Return (x, y) of the center of cell containing provided text 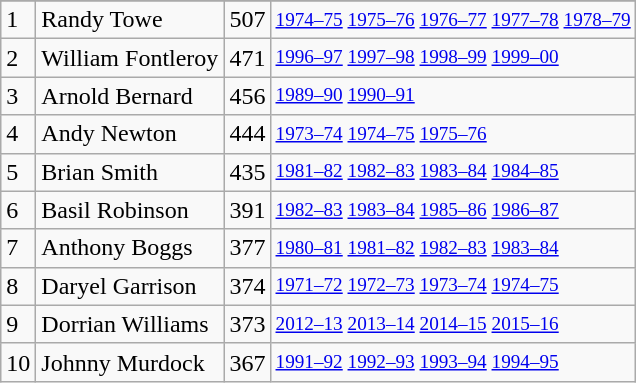
456 (248, 96)
374 (248, 286)
373 (248, 324)
377 (248, 248)
4 (18, 134)
367 (248, 362)
1981–82 1982–83 1983–84 1984–85 (453, 172)
Johnny Murdock (130, 362)
Andy Newton (130, 134)
1982–83 1983–84 1985–86 1986–87 (453, 210)
1980–81 1981–82 1982–83 1983–84 (453, 248)
1996–97 1997–98 1998–99 1999–00 (453, 58)
435 (248, 172)
471 (248, 58)
1 (18, 20)
William Fontleroy (130, 58)
Dorrian Williams (130, 324)
5 (18, 172)
1971–72 1972–73 1973–74 1974–75 (453, 286)
Arnold Bernard (130, 96)
Anthony Boggs (130, 248)
Daryel Garrison (130, 286)
1973–74 1974–75 1975–76 (453, 134)
7 (18, 248)
2012–13 2013–14 2014–15 2015–16 (453, 324)
391 (248, 210)
2 (18, 58)
Brian Smith (130, 172)
1991–92 1992–93 1993–94 1994–95 (453, 362)
9 (18, 324)
10 (18, 362)
1989–90 1990–91 (453, 96)
3 (18, 96)
Basil Robinson (130, 210)
8 (18, 286)
1974–75 1975–76 1976–77 1977–78 1978–79 (453, 20)
444 (248, 134)
6 (18, 210)
507 (248, 20)
Randy Towe (130, 20)
